Capture the cell that displays the provided text and extract its [X, Y] central coordinate. 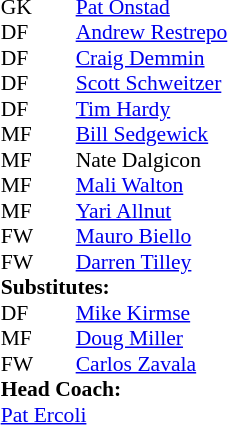
Mauro Biello [152, 237]
Bill Sedgewick [152, 135]
Andrew Restrepo [152, 33]
Mike Kirmse [152, 313]
Doug Miller [152, 339]
Head Coach: [114, 389]
Substitutes: [114, 287]
Scott Schweitzer [152, 83]
Carlos Zavala [152, 364]
Yari Allnut [152, 211]
Craig Demmin [152, 58]
Nate Dalgicon [152, 160]
Mali Walton [152, 185]
Tim Hardy [152, 109]
Darren Tilley [152, 262]
